Pinpoint the cell where the given text exists, returning its [x, y] midpoint coordinate. 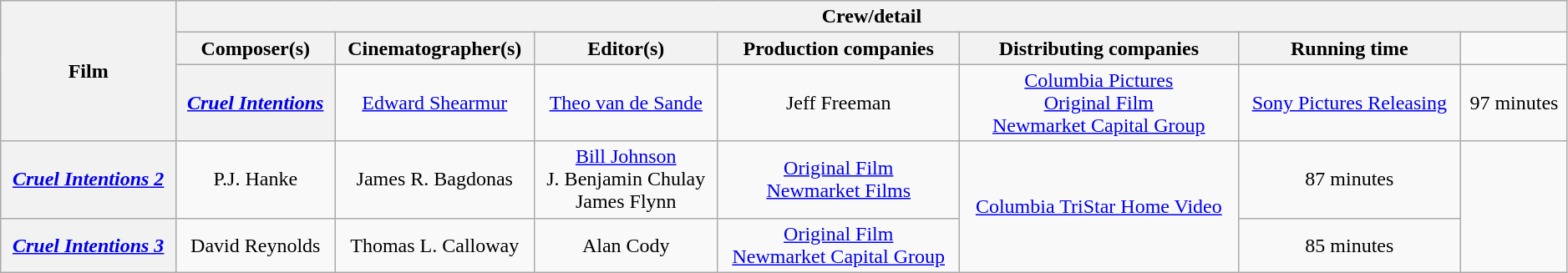
Bill JohnsonJ. Benjamin ChulayJames Flynn [627, 179]
Edward Shearmur [434, 103]
Thomas L. Calloway [434, 245]
Running time [1349, 48]
Cinematographer(s) [434, 48]
Distributing companies [1099, 48]
Sony Pictures Releasing [1349, 103]
Cruel Intentions 3 [89, 245]
Cruel Intentions [256, 103]
Jeff Freeman [839, 103]
Alan Cody [627, 245]
87 minutes [1349, 179]
97 minutes [1515, 103]
P.J. Hanke [256, 179]
Cruel Intentions 2 [89, 179]
David Reynolds [256, 245]
Original FilmNewmarket Films [839, 179]
Editor(s) [627, 48]
Composer(s) [256, 48]
Original FilmNewmarket Capital Group [839, 245]
Columbia TriStar Home Video [1099, 207]
Film [89, 71]
Production companies [839, 48]
Theo van de Sande [627, 103]
Columbia PicturesOriginal FilmNewmarket Capital Group [1099, 103]
Crew/detail [872, 17]
85 minutes [1349, 245]
James R. Bagdonas [434, 179]
